Search for the cell housing the specified text and yield its [x, y] center coordinate. 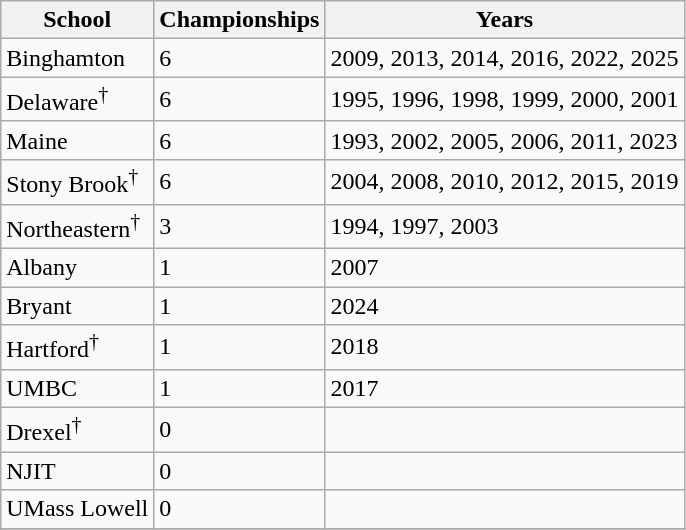
2018 [504, 348]
Binghamton [78, 58]
School [78, 20]
Delaware† [78, 100]
Northeastern† [78, 226]
Stony Brook† [78, 182]
2004, 2008, 2010, 2012, 2015, 2019 [504, 182]
Drexel† [78, 430]
2009, 2013, 2014, 2016, 2022, 2025 [504, 58]
Championships [240, 20]
1993, 2002, 2005, 2006, 2011, 2023 [504, 140]
Bryant [78, 306]
Albany [78, 268]
1995, 1996, 1998, 1999, 2000, 2001 [504, 100]
Maine [78, 140]
2017 [504, 388]
1994, 1997, 2003 [504, 226]
NJIT [78, 471]
UMBC [78, 388]
Hartford† [78, 348]
UMass Lowell [78, 509]
3 [240, 226]
Years [504, 20]
2007 [504, 268]
2024 [504, 306]
